Detect which cell encompasses the target text, then output its [x, y] center coordinate. 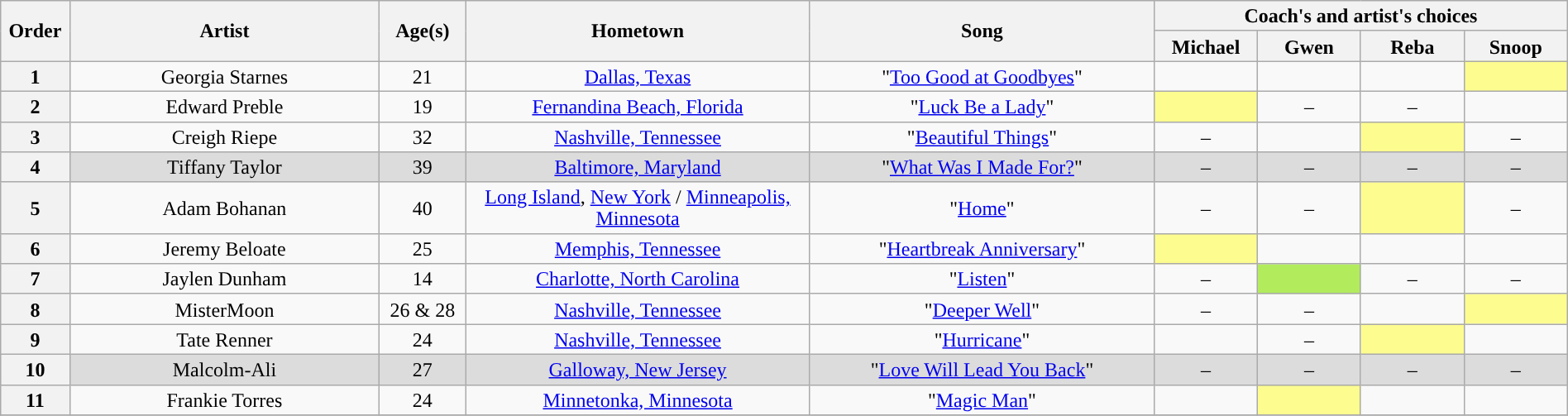
"Heartbreak Anniversary" [982, 248]
5 [35, 208]
"Home" [982, 208]
Tate Renner [225, 339]
Coach's and artist's choices [1361, 17]
Hometown [638, 31]
Jeremy Beloate [225, 248]
Reba [1413, 46]
Tiffany Taylor [225, 167]
9 [35, 339]
Song [982, 31]
21 [423, 76]
Long Island, New York / Minneapolis, Minnesota [638, 208]
19 [423, 106]
"Listen" [982, 280]
"Love Will Lead You Back" [982, 369]
8 [35, 309]
Memphis, Tennessee [638, 248]
Edward Preble [225, 106]
"Too Good at Goodbyes" [982, 76]
Age(s) [423, 31]
6 [35, 248]
4 [35, 167]
Georgia Starnes [225, 76]
Baltimore, Maryland [638, 167]
25 [423, 248]
"Deeper Well" [982, 309]
10 [35, 369]
14 [423, 280]
Frankie Torres [225, 400]
Gwen [1310, 46]
Dallas, Texas [638, 76]
Minnetonka, Minnesota [638, 400]
32 [423, 137]
2 [35, 106]
MisterMoon [225, 309]
Order [35, 31]
40 [423, 208]
"Beautiful Things" [982, 137]
"What Was I Made For?" [982, 167]
3 [35, 137]
Michael [1206, 46]
11 [35, 400]
Charlotte, North Carolina [638, 280]
39 [423, 167]
26 & 28 [423, 309]
"Magic Man" [982, 400]
Fernandina Beach, Florida [638, 106]
Creigh Riepe [225, 137]
Malcolm-Ali [225, 369]
Jaylen Dunham [225, 280]
7 [35, 280]
1 [35, 76]
Galloway, New Jersey [638, 369]
"Luck Be a Lady" [982, 106]
Snoop [1515, 46]
27 [423, 369]
"Hurricane" [982, 339]
Adam Bohanan [225, 208]
Artist [225, 31]
